Pinpoint the cell where the given text exists, returning its [X, Y] midpoint coordinate. 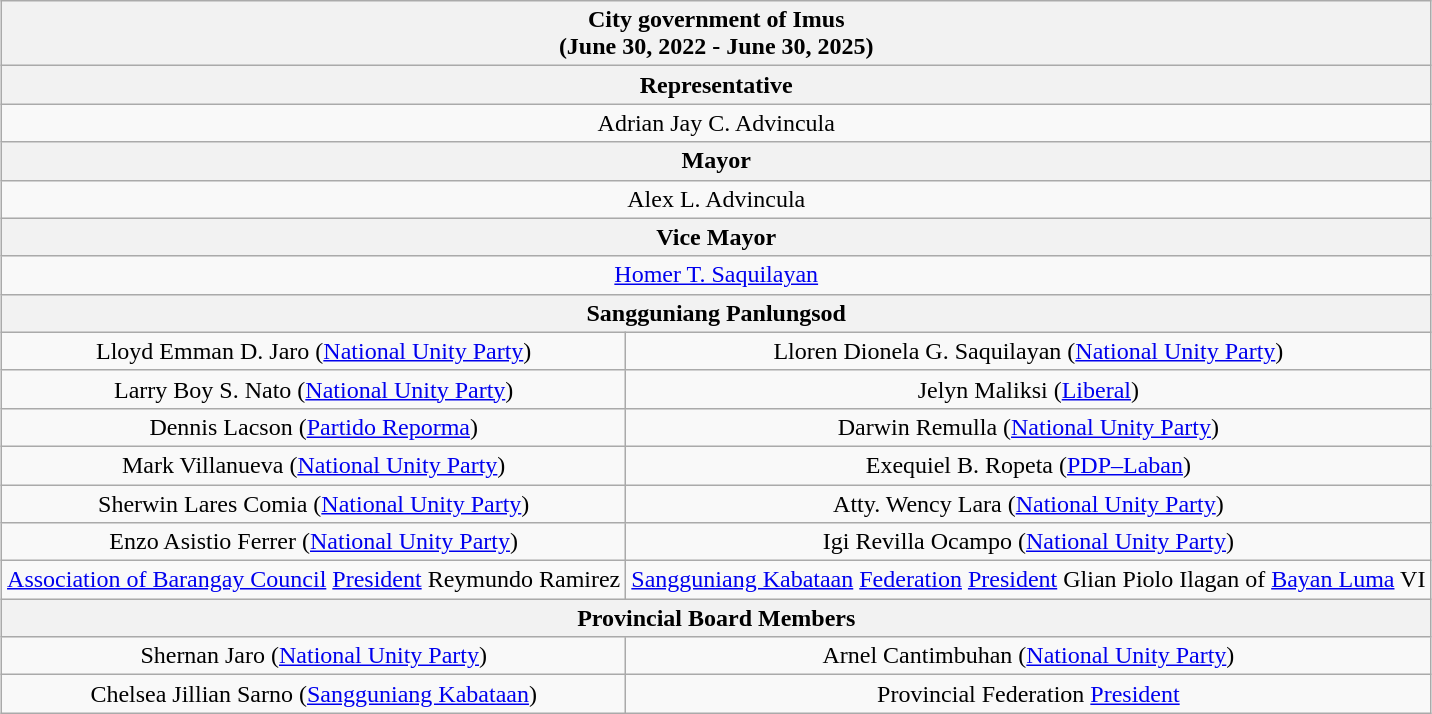
Mark Villanueva (National Unity Party) [314, 465]
Provincial Federation President [1028, 694]
Provincial Board Members [716, 618]
Mayor [716, 161]
Representative [716, 85]
Atty. Wency Lara (National Unity Party) [1028, 503]
Vice Mayor [716, 237]
Dennis Lacson (Partido Reporma) [314, 427]
Darwin Remulla (National Unity Party) [1028, 427]
Chelsea Jillian Sarno (Sangguniang Kabataan) [314, 694]
Jelyn Maliksi (Liberal) [1028, 389]
Sherwin Lares Comia (National Unity Party) [314, 503]
Lloyd Emman D. Jaro (National Unity Party) [314, 351]
Sangguniang Kabataan Federation President Glian Piolo Ilagan of Bayan Luma VI [1028, 580]
Enzo Asistio Ferrer (National Unity Party) [314, 542]
Lloren Dionela G. Saquilayan (National Unity Party) [1028, 351]
Adrian Jay C. Advincula [716, 123]
Exequiel B. Ropeta (PDP–Laban) [1028, 465]
Shernan Jaro (National Unity Party) [314, 656]
Sangguniang Panlungsod [716, 313]
Igi Revilla Ocampo (National Unity Party) [1028, 542]
Arnel Cantimbuhan (National Unity Party) [1028, 656]
Larry Boy S. Nato (National Unity Party) [314, 389]
Alex L. Advincula [716, 199]
Homer T. Saquilayan [716, 275]
Association of Barangay Council President Reymundo Ramirez [314, 580]
City government of Imus(June 30, 2022 - June 30, 2025) [716, 34]
